Pinpoint the cell where the given text exists, returning its [x, y] midpoint coordinate. 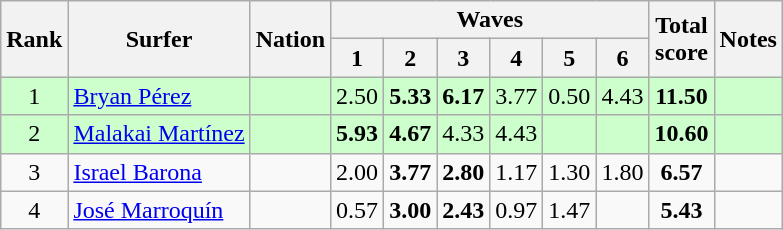
5.43 [682, 210]
Surfer [159, 39]
4.67 [410, 134]
5 [570, 58]
6.57 [682, 172]
0.97 [516, 210]
Bryan Pérez [159, 96]
1.80 [622, 172]
Nation [290, 39]
5.33 [410, 96]
Rank [34, 39]
2.50 [358, 96]
5.93 [358, 134]
Notes [748, 39]
6.17 [464, 96]
Israel Barona [159, 172]
0.57 [358, 210]
Totalscore [682, 39]
1.17 [516, 172]
1.47 [570, 210]
2.00 [358, 172]
2.43 [464, 210]
4.33 [464, 134]
11.50 [682, 96]
Waves [490, 20]
10.60 [682, 134]
0.50 [570, 96]
José Marroquín [159, 210]
6 [622, 58]
1.30 [570, 172]
3.00 [410, 210]
2.80 [464, 172]
Malakai Martínez [159, 134]
